Scan for the cell matching the given text and deliver its [X, Y] coordinate at center. 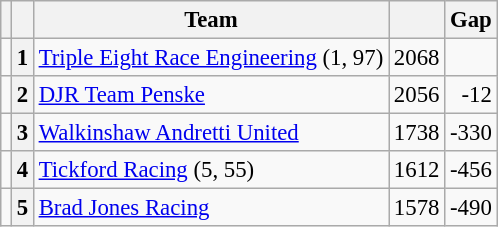
Triple Eight Race Engineering (1, 97) [210, 58]
DJR Team Penske [210, 95]
1 [22, 58]
4 [22, 170]
1738 [417, 133]
3 [22, 133]
-490 [471, 208]
5 [22, 208]
1578 [417, 208]
1612 [417, 170]
-330 [471, 133]
-456 [471, 170]
Walkinshaw Andretti United [210, 133]
2 [22, 95]
Brad Jones Racing [210, 208]
2068 [417, 58]
2056 [417, 95]
Tickford Racing (5, 55) [210, 170]
-12 [471, 95]
Gap [471, 20]
Team [210, 20]
